Search for the cell housing the specified text and yield its [X, Y] center coordinate. 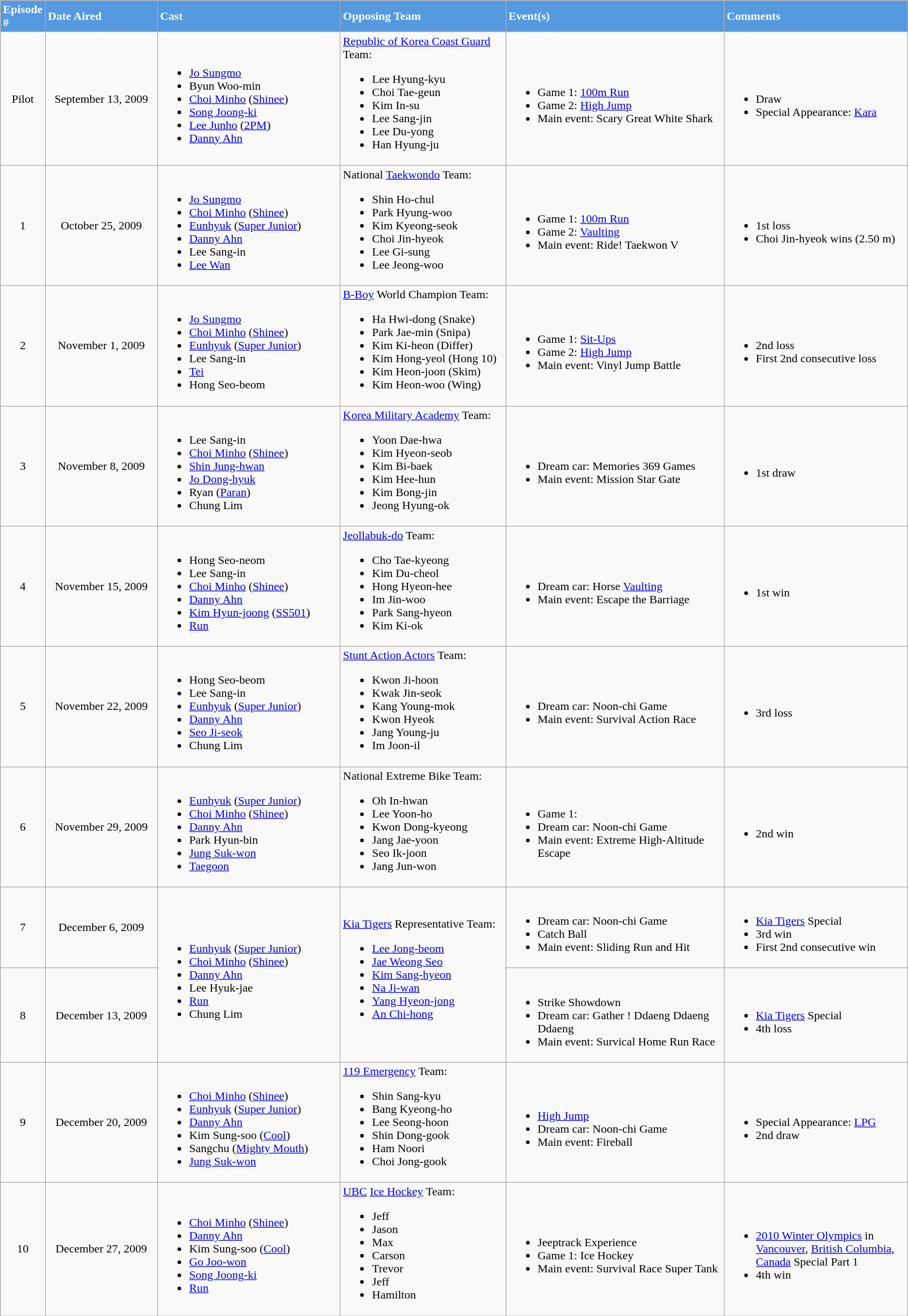
3rd loss [816, 706]
1st draw [816, 466]
Eunhyuk (Super Junior)Choi Minho (Shinee)Danny AhnLee Hyuk-jaeRunChung Lim [248, 975]
Eunhyuk (Super Junior)Choi Minho (Shinee)Danny AhnPark Hyun-binJung Suk-wonTaegoon [248, 827]
Date Aired [101, 16]
Dream car: Noon-chi GameMain event: Survival Action Race [615, 706]
Special Appearance: LPG2nd draw [816, 1122]
Game 1: 100m RunGame 2: VaultingMain event: Ride! Taekwon V [615, 225]
2nd win [816, 827]
Hong Seo-beomLee Sang-inEunhyuk (Super Junior)Danny AhnSeo Ji-seokChung Lim [248, 706]
7 [23, 927]
8 [23, 1015]
Jo SungmoChoi Minho (Shinee)Eunhyuk (Super Junior)Danny AhnLee Sang-inLee Wan [248, 225]
2010 Winter Olympics in Vancouver, British Columbia, Canada Special Part 14th win [816, 1249]
119 Emergency Team:Shin Sang-kyuBang Kyeong-hoLee Seong-hoonShin Dong-gookHam NooriChoi Jong-gook [423, 1122]
November 8, 2009 [101, 466]
3 [23, 466]
Pilot [23, 99]
Jo SungmoByun Woo-minChoi Minho (Shinee)Song Joong-kiLee Junho (2PM)Danny Ahn [248, 99]
9 [23, 1122]
December 6, 2009 [101, 927]
Kia Tigers Special3rd winFirst 2nd consecutive win [816, 927]
Stunt Action Actors Team:Kwon Ji-hoonKwak Jin-seokKang Young-mokKwon HyeokJang Young-juIm Joon-il [423, 706]
Game 1: 100m RunGame 2: High JumpMain event: Scary Great White Shark [615, 99]
High JumpDream car: Noon-chi GameMain event: Fireball [615, 1122]
Dream car: Memories 369 GamesMain event: Mission Star Gate [615, 466]
November 1, 2009 [101, 346]
DrawSpecial Appearance: Kara [816, 99]
November 29, 2009 [101, 827]
Choi Minho (Shinee)Eunhyuk (Super Junior)Danny AhnKim Sung-soo (Cool)Sangchu (Mighty Mouth)Jung Suk-won [248, 1122]
November 22, 2009 [101, 706]
Episode # [23, 16]
Lee Sang-inChoi Minho (Shinee)Shin Jung-hwanJo Dong-hyukRyan (Paran)Chung Lim [248, 466]
Dream car: Noon-chi GameCatch BallMain event: Sliding Run and Hit [615, 927]
1st win [816, 586]
2nd lossFirst 2nd consecutive loss [816, 346]
Strike ShowdownDream car: Gather ! Ddaeng Ddaeng DdaengMain event: Survical Home Run Race [615, 1015]
Choi Minho (Shinee)Danny AhnKim Sung-soo (Cool)Go Joo-wonSong Joong-kiRun [248, 1249]
Korea Military Academy Team:Yoon Dae-hwaKim Hyeon-seobKim Bi-baekKim Hee-hunKim Bong-jinJeong Hyung-ok [423, 466]
4 [23, 586]
Comments [816, 16]
6 [23, 827]
October 25, 2009 [101, 225]
Event(s) [615, 16]
Jeollabuk-do Team:Cho Tae-kyeongKim Du-cheolHong Hyeon-heeIm Jin-wooPark Sang-hyeonKim Ki-ok [423, 586]
2 [23, 346]
UBC Ice Hockey Team:JeffJasonMaxCarsonTrevorJeffHamilton [423, 1249]
Cast [248, 16]
December 20, 2009 [101, 1122]
Kia Tigers Special4th loss [816, 1015]
September 13, 2009 [101, 99]
National Taekwondo Team:Shin Ho-chulPark Hyung-wooKim Kyeong-seokChoi Jin-hyeokLee Gi-sungLee Jeong-woo [423, 225]
Jo SungmoChoi Minho (Shinee)Eunhyuk (Super Junior)Lee Sang-inTeiHong Seo-beom [248, 346]
Game 1: Sit-UpsGame 2: High JumpMain event: Vinyl Jump Battle [615, 346]
Game 1:Dream car: Noon-chi GameMain event: Extreme High-Altitude Escape [615, 827]
December 27, 2009 [101, 1249]
December 13, 2009 [101, 1015]
10 [23, 1249]
Kia Tigers Representative Team:Lee Jong-beomJae Weong SeoKim Sang-hyeonNa Ji-wanYang Hyeon-jongAn Chi-hong [423, 975]
November 15, 2009 [101, 586]
1 [23, 225]
5 [23, 706]
Republic of Korea Coast Guard Team:Lee Hyung-kyuChoi Tae-geunKim In-suLee Sang-jinLee Du-yongHan Hyung-ju [423, 99]
National Extreme Bike Team:Oh In-hwanLee Yoon-hoKwon Dong-kyeongJang Jae-yoonSeo Ik-joonJang Jun-won [423, 827]
1st lossChoi Jin-hyeok wins (2.50 m) [816, 225]
Opposing Team [423, 16]
Dream car: Horse VaultingMain event: Escape the Barriage [615, 586]
Hong Seo-neomLee Sang-inChoi Minho (Shinee)Danny AhnKim Hyun-joong (SS501)Run [248, 586]
B-Boy World Champion Team:Ha Hwi-dong (Snake)Park Jae-min (Snipa)Kim Ki-heon (Differ)Kim Hong-yeol (Hong 10)Kim Heon-joon (Skim)Kim Heon-woo (Wing) [423, 346]
Jeeptrack ExperienceGame 1: Ice HockeyMain event: Survival Race Super Tank [615, 1249]
